Capture the cell that displays the provided text and extract its [x, y] central coordinate. 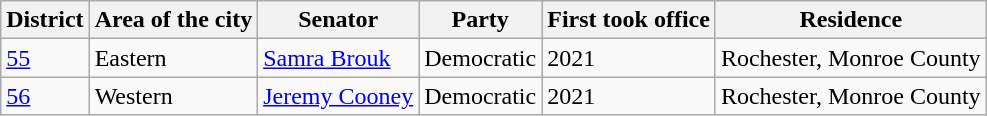
55 [45, 58]
Area of the city [174, 20]
Senator [338, 20]
Western [174, 96]
First took office [629, 20]
56 [45, 96]
Eastern [174, 58]
Party [480, 20]
Residence [850, 20]
District [45, 20]
Jeremy Cooney [338, 96]
Samra Brouk [338, 58]
